Return (X, Y) of the center of cell containing provided text 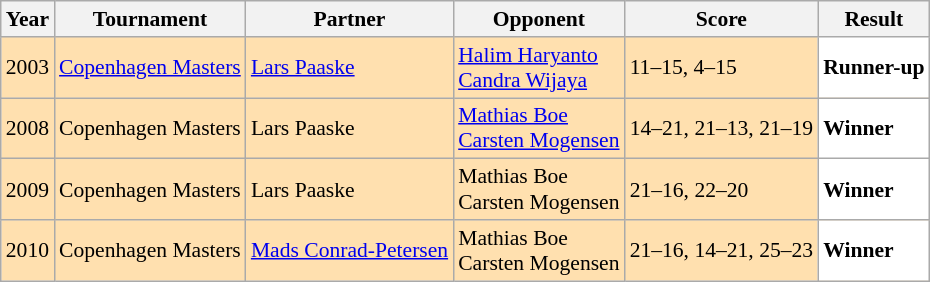
Mads Conrad-Petersen (350, 250)
14–21, 21–13, 21–19 (722, 128)
Tournament (150, 19)
Halim Haryanto Candra Wijaya (538, 68)
21–16, 14–21, 25–23 (722, 250)
2010 (28, 250)
Year (28, 19)
Opponent (538, 19)
21–16, 22–20 (722, 190)
2009 (28, 190)
2003 (28, 68)
Partner (350, 19)
Score (722, 19)
11–15, 4–15 (722, 68)
Result (874, 19)
2008 (28, 128)
Runner-up (874, 68)
